Output the [X, Y] coordinate of the center of the cell containing the given text.  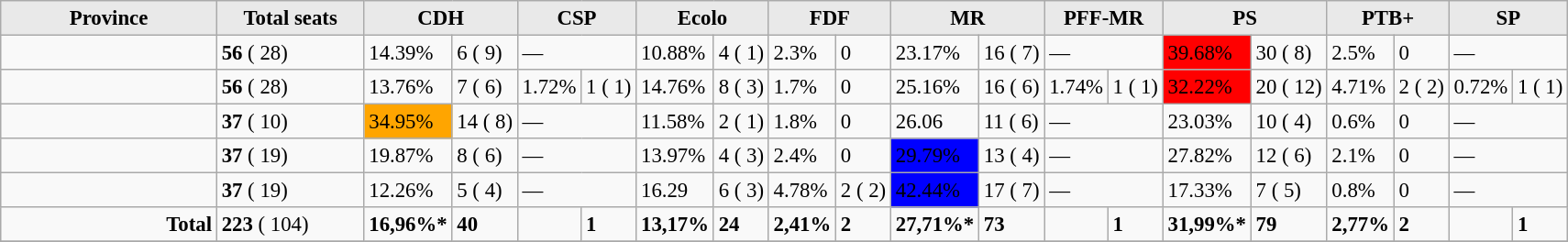
Total [109, 225]
23.17% [934, 53]
CDH [440, 18]
0.8% [1361, 191]
5 ( 4) [484, 191]
6 ( 9) [484, 53]
2.4% [801, 156]
25.16% [934, 87]
39.68% [1207, 53]
CSP [576, 18]
16 ( 7) [1012, 53]
7 ( 6) [484, 87]
Ecolo [702, 18]
14 ( 8) [484, 122]
4.78% [801, 191]
2.3% [801, 53]
6 ( 3) [741, 191]
20 ( 12) [1289, 87]
40 [484, 225]
11.58% [675, 122]
2,41% [801, 225]
10 ( 4) [1289, 122]
14.76% [675, 87]
11 ( 6) [1012, 122]
2.1% [1361, 156]
223 ( 104) [290, 225]
Total seats [290, 18]
1.8% [801, 122]
7 ( 5) [1289, 191]
12 ( 6) [1289, 156]
1.74% [1077, 87]
14.39% [408, 53]
23.03% [1207, 122]
PTB+ [1388, 18]
0.72% [1480, 87]
19.87% [408, 156]
12.26% [408, 191]
2.5% [1361, 53]
31,99%* [1207, 225]
MR [966, 18]
42.44% [934, 191]
8 ( 3) [741, 87]
8 ( 6) [484, 156]
13.76% [408, 87]
13 ( 4) [1012, 156]
13,17% [675, 225]
37 ( 10) [290, 122]
FDF [829, 18]
73 [1012, 225]
10.88% [675, 53]
2 ( 1) [741, 122]
4.71% [1361, 87]
SP [1507, 18]
16.29 [675, 191]
1.72% [548, 87]
PFF-MR [1104, 18]
30 ( 8) [1289, 53]
4 ( 1) [741, 53]
27.82% [1207, 156]
29.79% [934, 156]
4 ( 3) [741, 156]
0.6% [1361, 122]
Province [109, 18]
13.97% [675, 156]
27,71%* [934, 225]
17 ( 7) [1012, 191]
16 ( 6) [1012, 87]
24 [741, 225]
26.06 [934, 122]
16,96%* [408, 225]
1.7% [801, 87]
17.33% [1207, 191]
79 [1289, 225]
PS [1245, 18]
2,77% [1361, 225]
32.22% [1207, 87]
34.95% [408, 122]
